From the cell containing the given text, extract its center point as (x, y) coordinate. 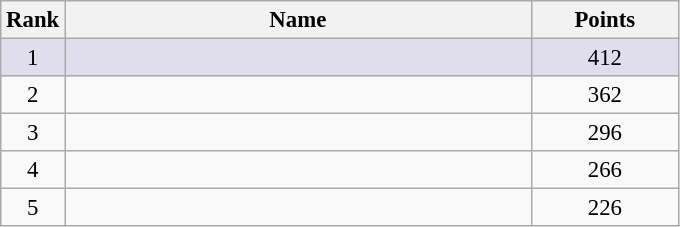
Points (604, 20)
412 (604, 58)
5 (33, 208)
Rank (33, 20)
266 (604, 170)
3 (33, 133)
Name (298, 20)
4 (33, 170)
226 (604, 208)
296 (604, 133)
1 (33, 58)
362 (604, 95)
2 (33, 95)
